Detect which cell encompasses the target text, then output its [x, y] center coordinate. 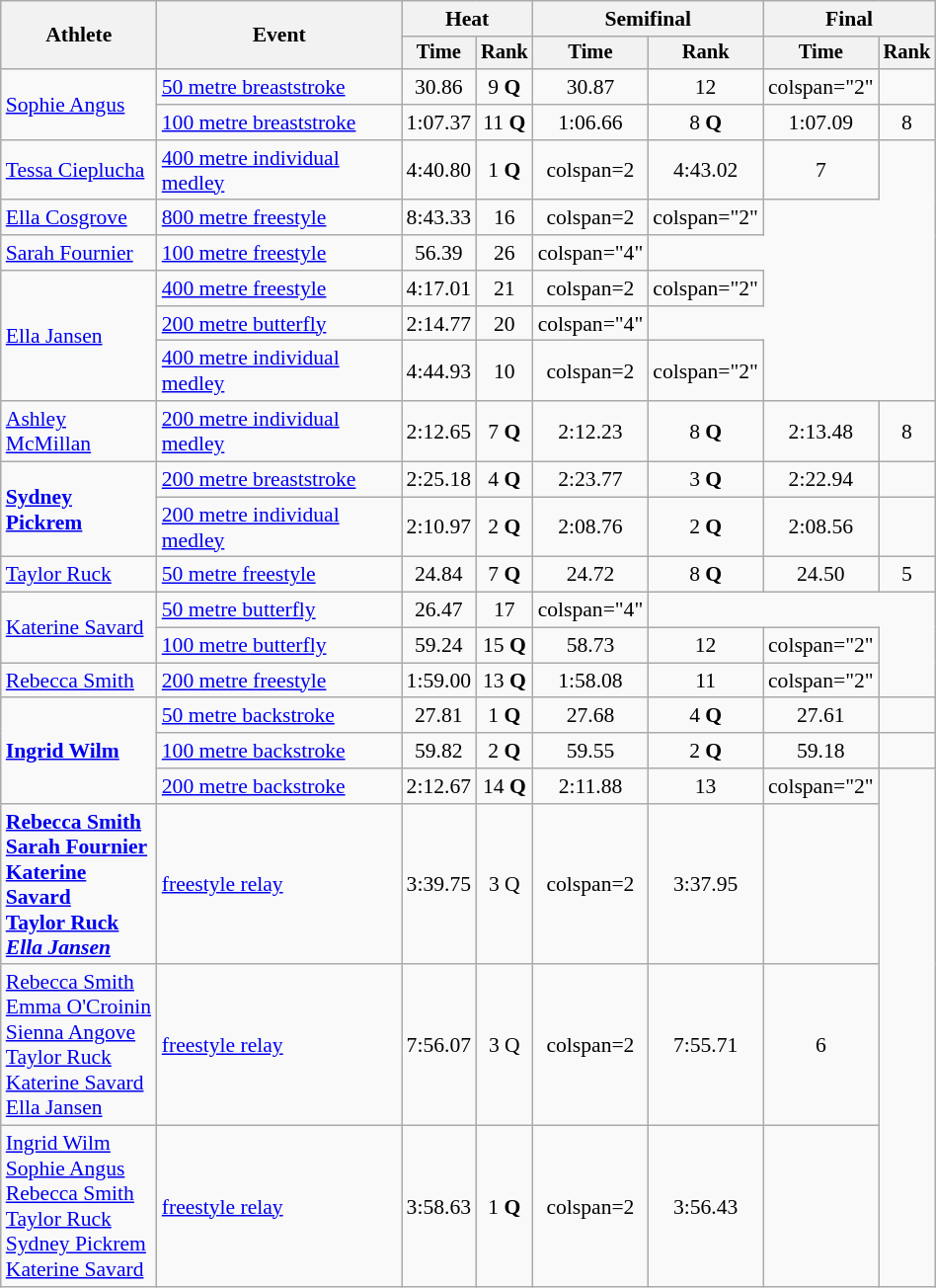
Semifinal [648, 19]
3:39.75 [438, 885]
26.47 [438, 610]
Ella Jansen [79, 336]
Ingrid Wilm [79, 751]
58.73 [590, 646]
7 [821, 170]
Ashley McMillan [79, 431]
Sarah Fournier [79, 253]
5 [907, 575]
100 metre breaststroke [279, 122]
13 Q [505, 681]
17 [505, 610]
20 [505, 324]
6 [821, 1045]
Rebecca SmithEmma O'Croinin Sienna Angove Taylor RuckKaterine SavardElla Jansen [79, 1045]
2:25.18 [438, 480]
16 [505, 218]
7:55.71 [705, 1045]
30.87 [590, 87]
7:56.07 [438, 1045]
Final [849, 19]
56.39 [438, 253]
200 metre butterfly [279, 324]
2:12.67 [438, 786]
Tessa Cieplucha [79, 170]
200 metre freestyle [279, 681]
59.18 [821, 751]
2:10.97 [438, 527]
4:40.80 [438, 170]
50 metre butterfly [279, 610]
27.61 [821, 716]
21 [505, 288]
24.84 [438, 575]
400 metre freestyle [279, 288]
9 Q [505, 87]
Rebecca Smith [79, 681]
Event [279, 36]
3:56.43 [705, 1207]
Taylor Ruck [79, 575]
200 metre breaststroke [279, 480]
13 [705, 786]
26 [505, 253]
4:44.93 [438, 371]
2:12.65 [438, 431]
2:14.77 [438, 324]
2:08.76 [590, 527]
800 metre freestyle [279, 218]
Athlete [79, 36]
15 Q [505, 646]
1:07.37 [438, 122]
11 Q [505, 122]
2:23.77 [590, 480]
Katerine Savard [79, 628]
24.50 [821, 575]
4:43.02 [705, 170]
1:07.09 [821, 122]
100 metre backstroke [279, 751]
10 [505, 371]
200 metre backstroke [279, 786]
3:37.95 [705, 885]
2:22.94 [821, 480]
100 metre freestyle [279, 253]
100 metre butterfly [279, 646]
2:11.88 [590, 786]
4:17.01 [438, 288]
8:43.33 [438, 218]
1:58.08 [590, 681]
30.86 [438, 87]
27.81 [438, 716]
1:59.00 [438, 681]
50 metre freestyle [279, 575]
Ella Cosgrove [79, 218]
2:08.56 [821, 527]
2:13.48 [821, 431]
Sydney Pickrem [79, 510]
27.68 [590, 716]
Rebecca Smith Sarah Fournier Katerine Savard Taylor RuckElla Jansen [79, 885]
59.24 [438, 646]
3:58.63 [438, 1207]
2:12.23 [590, 431]
14 Q [505, 786]
50 metre breaststroke [279, 87]
Ingrid WilmSophie AngusRebecca Smith Taylor RuckSydney PickremKaterine Savard [79, 1207]
59.55 [590, 751]
Sophie Angus [79, 105]
1:06.66 [590, 122]
59.82 [438, 751]
50 metre backstroke [279, 716]
Heat [468, 19]
24.72 [590, 575]
11 [705, 681]
